Detect which cell encompasses the target text, then output its [x, y] center coordinate. 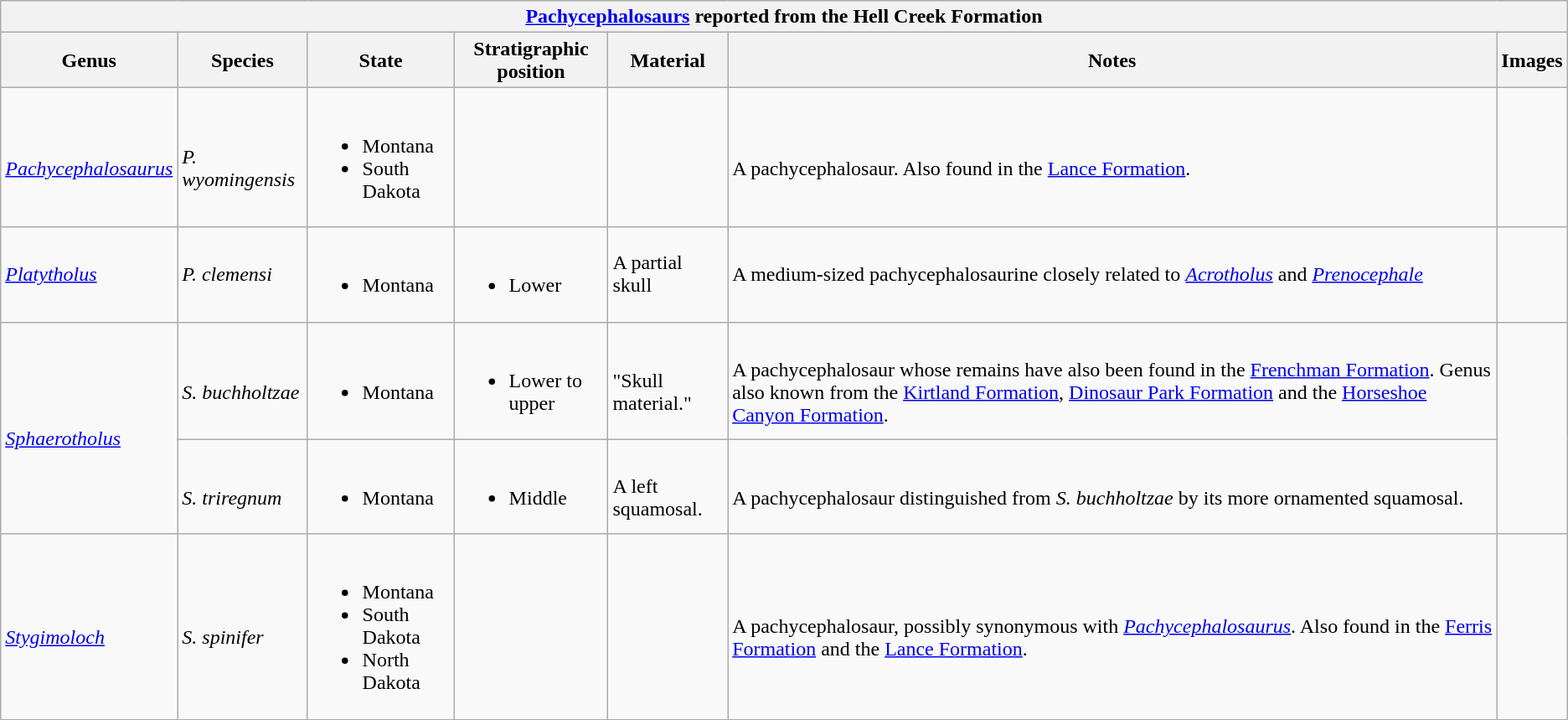
S. buchholtzae [243, 381]
A medium-sized pachycephalosaurine closely related to Acrotholus and Prenocephale [1112, 275]
MontanaSouth DakotaNorth Dakota [380, 627]
Stratigraphic position [531, 60]
Middle [531, 486]
P. clemensi [243, 275]
A pachycephalosaur distinguished from S. buchholtzae by its more ornamented squamosal. [1112, 486]
S. triregnum [243, 486]
P. wyomingensis [243, 158]
MontanaSouth Dakota [380, 158]
Pachycephalosaurs reported from the Hell Creek Formation [784, 17]
"Skull material." [668, 381]
S. spinifer [243, 627]
Material [668, 60]
Genus [89, 60]
Stygimoloch [89, 627]
Species [243, 60]
A pachycephalosaur. Also found in the Lance Formation. [1112, 158]
A partial skull [668, 275]
A pachycephalosaur, possibly synonymous with Pachycephalosaurus. Also found in the Ferris Formation and the Lance Formation. [1112, 627]
Pachycephalosaurus [89, 158]
Lower to upper [531, 381]
Images [1532, 60]
A left squamosal. [668, 486]
Notes [1112, 60]
State [380, 60]
Sphaerotholus [89, 427]
Platytholus [89, 275]
Lower [531, 275]
